Determine the (X, Y) coordinate at the center of the cell enclosing the given text.  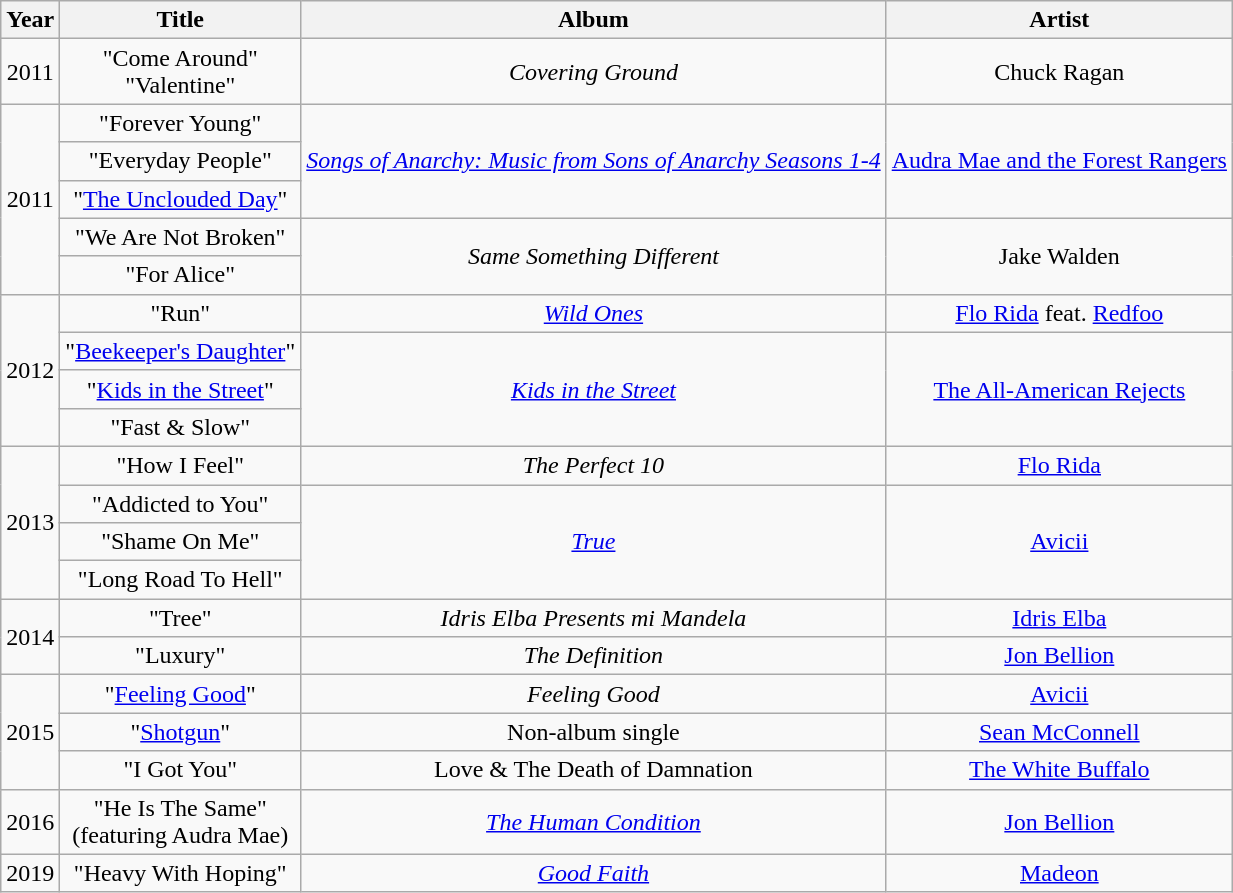
Feeling Good (594, 694)
2019 (30, 873)
Idris Elba Presents mi Mandela (594, 618)
2014 (30, 637)
Same Something Different (594, 256)
2013 (30, 522)
Flo Rida (1059, 465)
The All-American Rejects (1059, 389)
"How I Feel" (180, 465)
Album (594, 20)
Good Faith (594, 873)
"Heavy With Hoping" (180, 873)
"Run" (180, 313)
"For Alice" (180, 275)
Idris Elba (1059, 618)
Year (30, 20)
"We Are Not Broken" (180, 237)
Kids in the Street (594, 389)
"Long Road To Hell" (180, 580)
"The Unclouded Day" (180, 199)
The White Buffalo (1059, 770)
2016 (30, 822)
"Forever Young" (180, 123)
"Luxury" (180, 656)
Madeon (1059, 873)
Covering Ground (594, 72)
Title (180, 20)
True (594, 541)
"Feeling Good" (180, 694)
"He Is The Same"(featuring Audra Mae) (180, 822)
"Kids in the Street" (180, 389)
"I Got You" (180, 770)
The Definition (594, 656)
"Everyday People" (180, 161)
"Shame On Me" (180, 542)
The Perfect 10 (594, 465)
Chuck Ragan (1059, 72)
Love & The Death of Damnation (594, 770)
"Fast & Slow" (180, 427)
Non-album single (594, 732)
2012 (30, 370)
Artist (1059, 20)
Audra Mae and the Forest Rangers (1059, 161)
Flo Rida feat. Redfoo (1059, 313)
"Come Around""Valentine" (180, 72)
Sean McConnell (1059, 732)
Songs of Anarchy: Music from Sons of Anarchy Seasons 1-4 (594, 161)
Wild Ones (594, 313)
"Beekeeper's Daughter" (180, 351)
The Human Condition (594, 822)
"Tree" (180, 618)
"Addicted to You" (180, 503)
"Shotgun" (180, 732)
2015 (30, 732)
Jake Walden (1059, 256)
